Find where the given text appears and provide that cell's center as [X, Y] coordinate. 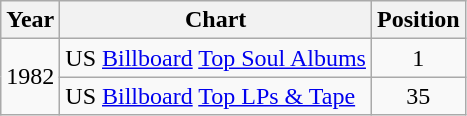
Chart [216, 20]
Position [418, 20]
US Billboard Top LPs & Tape [216, 96]
1982 [30, 77]
US Billboard Top Soul Albums [216, 58]
1 [418, 58]
Year [30, 20]
35 [418, 96]
